Capture the cell that displays the provided text and extract its [x, y] central coordinate. 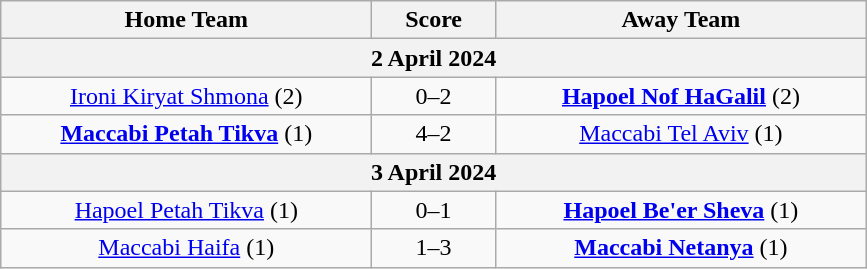
2 April 2024 [434, 58]
0–1 [434, 210]
Away Team [680, 20]
Maccabi Netanya (1) [680, 248]
Maccabi Tel Aviv (1) [680, 134]
4–2 [434, 134]
Hapoel Be'er Sheva (1) [680, 210]
Hapoel Petah Tikva (1) [186, 210]
Maccabi Haifa (1) [186, 248]
Ironi Kiryat Shmona (2) [186, 96]
3 April 2024 [434, 172]
1–3 [434, 248]
Home Team [186, 20]
Score [434, 20]
Hapoel Nof HaGalil (2) [680, 96]
Maccabi Petah Tikva (1) [186, 134]
0–2 [434, 96]
